Return [x, y] of the center of cell containing provided text 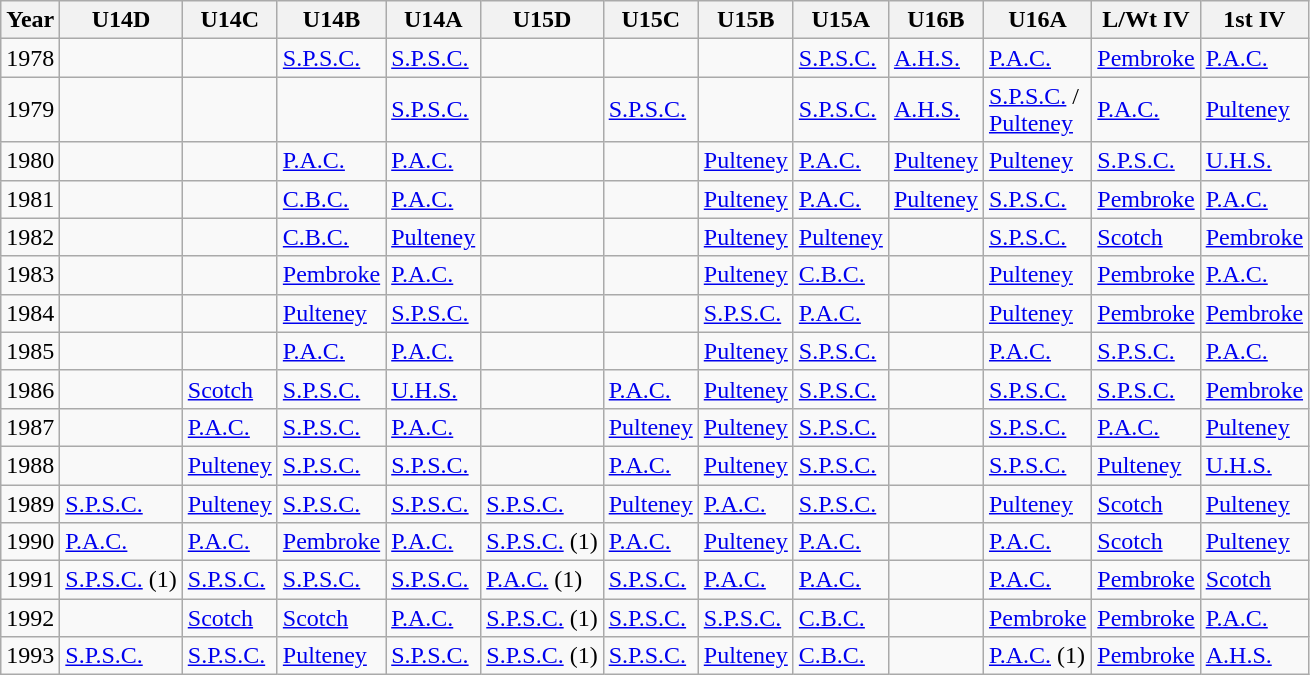
U15B [746, 20]
1982 [30, 237]
1981 [30, 199]
1988 [30, 465]
L/Wt IV [1146, 20]
Year [30, 20]
U16A [1037, 20]
1992 [30, 618]
U14A [434, 20]
1989 [30, 503]
U14D [121, 20]
1st IV [1254, 20]
U15A [840, 20]
1979 [30, 110]
U15C [650, 20]
U16B [936, 20]
1987 [30, 427]
U14B [331, 20]
1993 [30, 656]
1978 [30, 58]
1985 [30, 351]
1980 [30, 161]
S.P.S.C. /Pulteney [1037, 110]
1986 [30, 389]
1984 [30, 313]
U14C [230, 20]
1990 [30, 542]
1991 [30, 580]
U15D [542, 20]
1983 [30, 275]
